From the cell containing the given text, extract its center point as (x, y) coordinate. 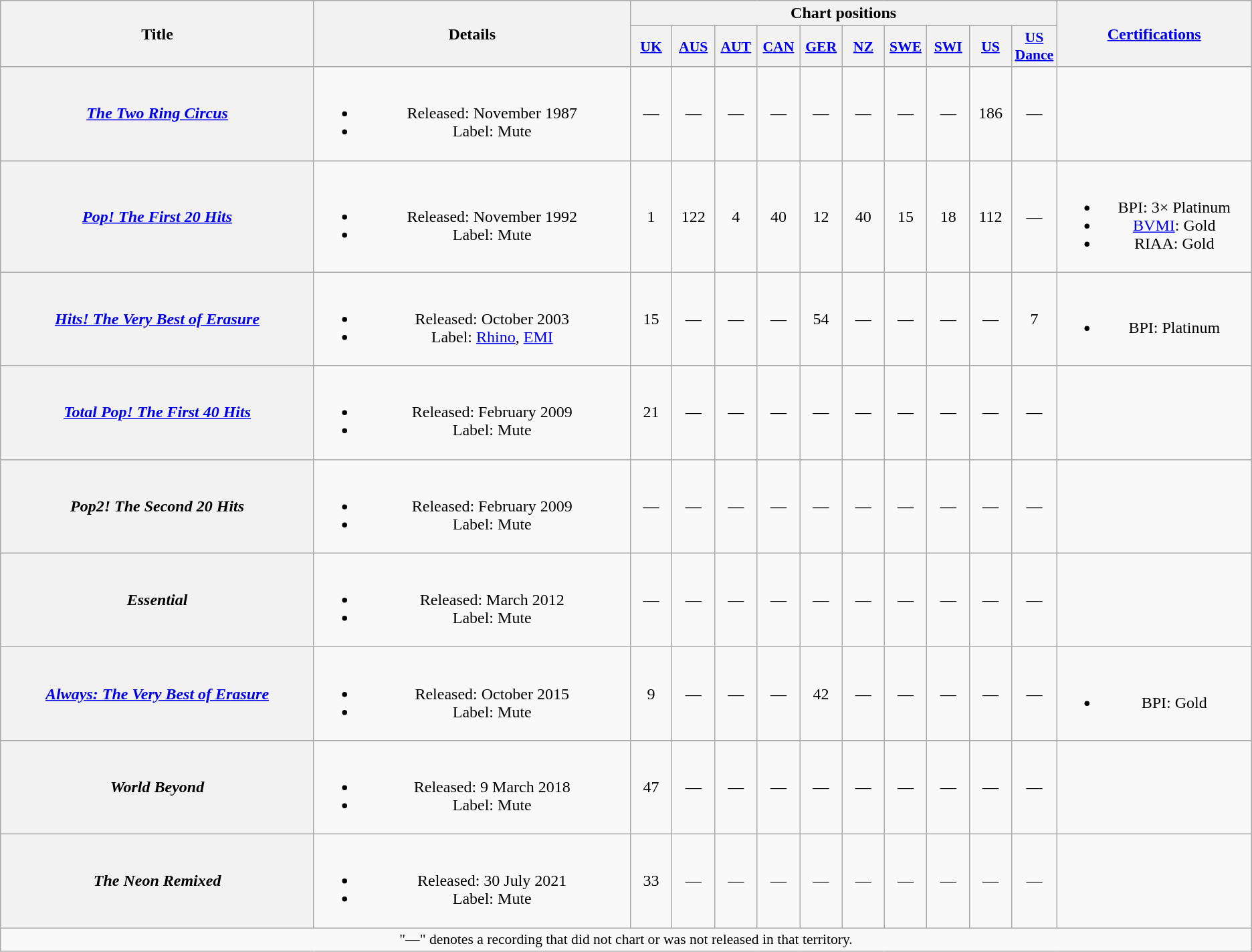
UK (651, 47)
Released: 30 July 2021Label: Mute (472, 880)
Released: October 2003Label: Rhino, EMI (472, 319)
Title (158, 33)
Released: October 2015Label: Mute (472, 693)
112 (990, 217)
SWE (906, 47)
Certifications (1154, 33)
1 (651, 217)
CAN (778, 47)
Always: The Very Best of Erasure (158, 693)
54 (821, 319)
Released: November 1992Label: Mute (472, 217)
21 (651, 412)
Released: 9 March 2018Label: Mute (472, 787)
World Beyond (158, 787)
The Two Ring Circus (158, 114)
186 (990, 114)
NZ (863, 47)
9 (651, 693)
Hits! The Very Best of Erasure (158, 319)
BPI: Platinum (1154, 319)
"—" denotes a recording that did not chart or was not released in that territory. (626, 940)
Pop2! The Second 20 Hits (158, 506)
42 (821, 693)
18 (948, 217)
GER (821, 47)
BPI: 3× PlatinumBVMI: GoldRIAA: Gold (1154, 217)
4 (736, 217)
The Neon Remixed (158, 880)
7 (1035, 319)
Released: November 1987Label: Mute (472, 114)
Essential (158, 600)
Chart positions (843, 13)
122 (693, 217)
Released: March 2012Label: Mute (472, 600)
AUS (693, 47)
BPI: Gold (1154, 693)
AUT (736, 47)
US (990, 47)
Details (472, 33)
12 (821, 217)
Total Pop! The First 40 Hits (158, 412)
SWI (948, 47)
47 (651, 787)
33 (651, 880)
Pop! The First 20 Hits (158, 217)
US Dance (1035, 47)
